Identify which cell holds the provided text, then report its [x, y] central coordinate. 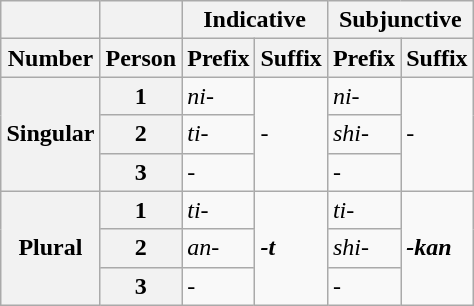
Person [141, 58]
an- [218, 248]
Number [50, 58]
Singular [50, 134]
Subjunctive [400, 20]
-t [291, 248]
Plural [50, 248]
-kan [437, 248]
Indicative [255, 20]
